Pinpoint the cell where the given text exists, returning its (x, y) midpoint coordinate. 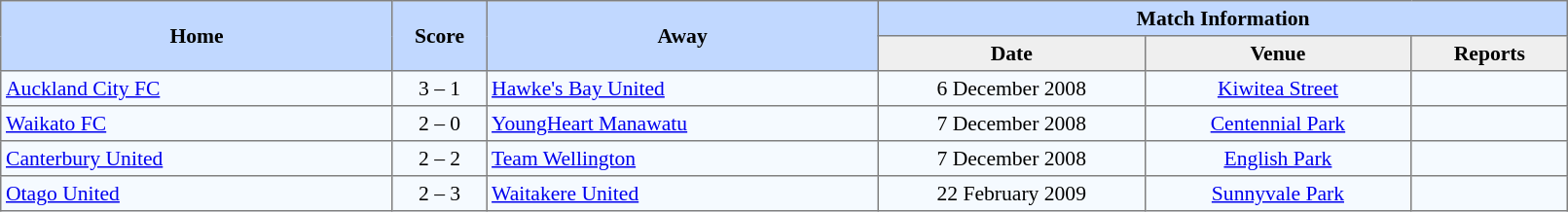
Reports (1489, 53)
Otago United (197, 194)
2 – 2 (440, 159)
6 December 2008 (1011, 88)
Centennial Park (1278, 124)
2 – 3 (440, 194)
2 – 0 (440, 124)
3 – 1 (440, 88)
Auckland City FC (197, 88)
Date (1011, 53)
22 February 2009 (1011, 194)
English Park (1278, 159)
Venue (1278, 53)
Hawke's Bay United (683, 88)
Home (197, 36)
Sunnyvale Park (1278, 194)
Team Wellington (683, 159)
YoungHeart Manawatu (683, 124)
Kiwitea Street (1278, 88)
Waitakere United (683, 194)
Score (440, 36)
Canterbury United (197, 159)
Away (683, 36)
Match Information (1222, 18)
Waikato FC (197, 124)
